Identify which cell holds the provided text, then report its [X, Y] central coordinate. 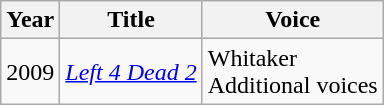
Left 4 Dead 2 [131, 72]
Year [30, 20]
Title [131, 20]
2009 [30, 72]
Voice [292, 20]
WhitakerAdditional voices [292, 72]
